From the cell containing the given text, extract its center point as [x, y] coordinate. 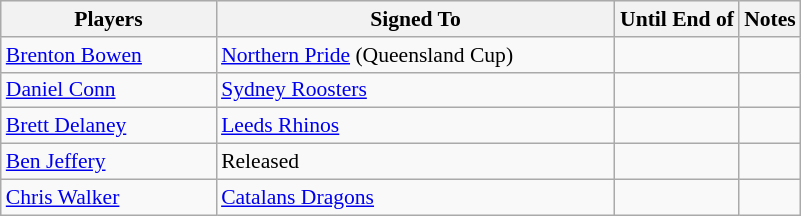
Ben Jeffery [108, 162]
Players [108, 19]
Until End of [677, 19]
Brett Delaney [108, 126]
Sydney Roosters [416, 90]
Daniel Conn [108, 90]
Chris Walker [108, 197]
Catalans Dragons [416, 197]
Released [416, 162]
Brenton Bowen [108, 55]
Leeds Rhinos [416, 126]
Northern Pride (Queensland Cup) [416, 55]
Notes [770, 19]
Signed To [416, 19]
